Search for the cell housing the specified text and yield its [x, y] center coordinate. 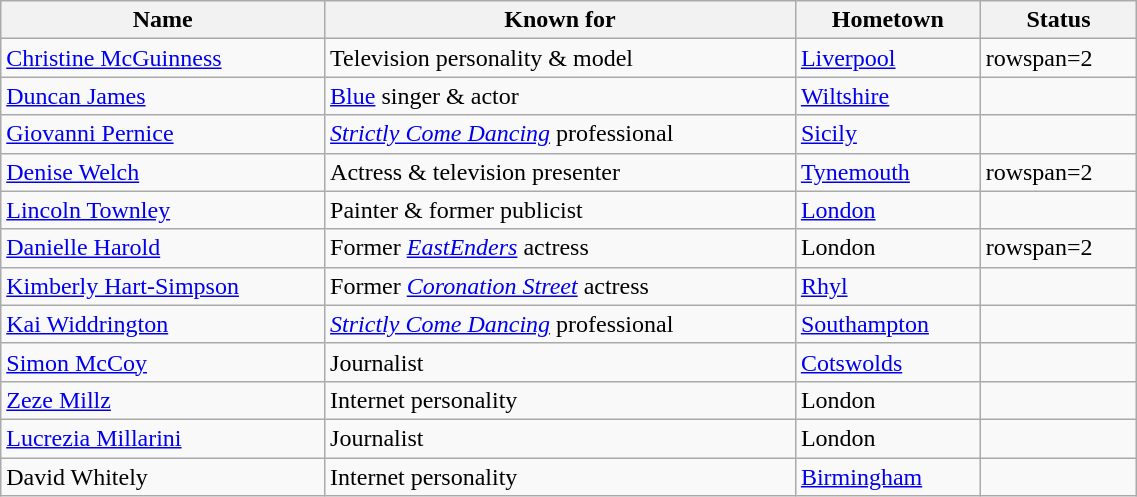
Hometown [888, 20]
Zeze Millz [163, 400]
Television personality & model [560, 58]
Known for [560, 20]
Denise Welch [163, 172]
Southampton [888, 324]
Danielle Harold [163, 248]
Painter & former publicist [560, 210]
Duncan James [163, 96]
Rhyl [888, 286]
Lincoln Townley [163, 210]
Former Coronation Street actress [560, 286]
Simon McCoy [163, 362]
Status [1058, 20]
Christine McGuinness [163, 58]
Lucrezia Millarini [163, 438]
Actress & television presenter [560, 172]
Kai Widdrington [163, 324]
David Whitely [163, 477]
Kimberly Hart-Simpson [163, 286]
Tynemouth [888, 172]
Giovanni Pernice [163, 134]
Sicily [888, 134]
Blue singer & actor [560, 96]
Name [163, 20]
Birmingham [888, 477]
Liverpool [888, 58]
Cotswolds [888, 362]
Wiltshire [888, 96]
Former EastEnders actress [560, 248]
